Detect which cell encompasses the target text, then output its (x, y) center coordinate. 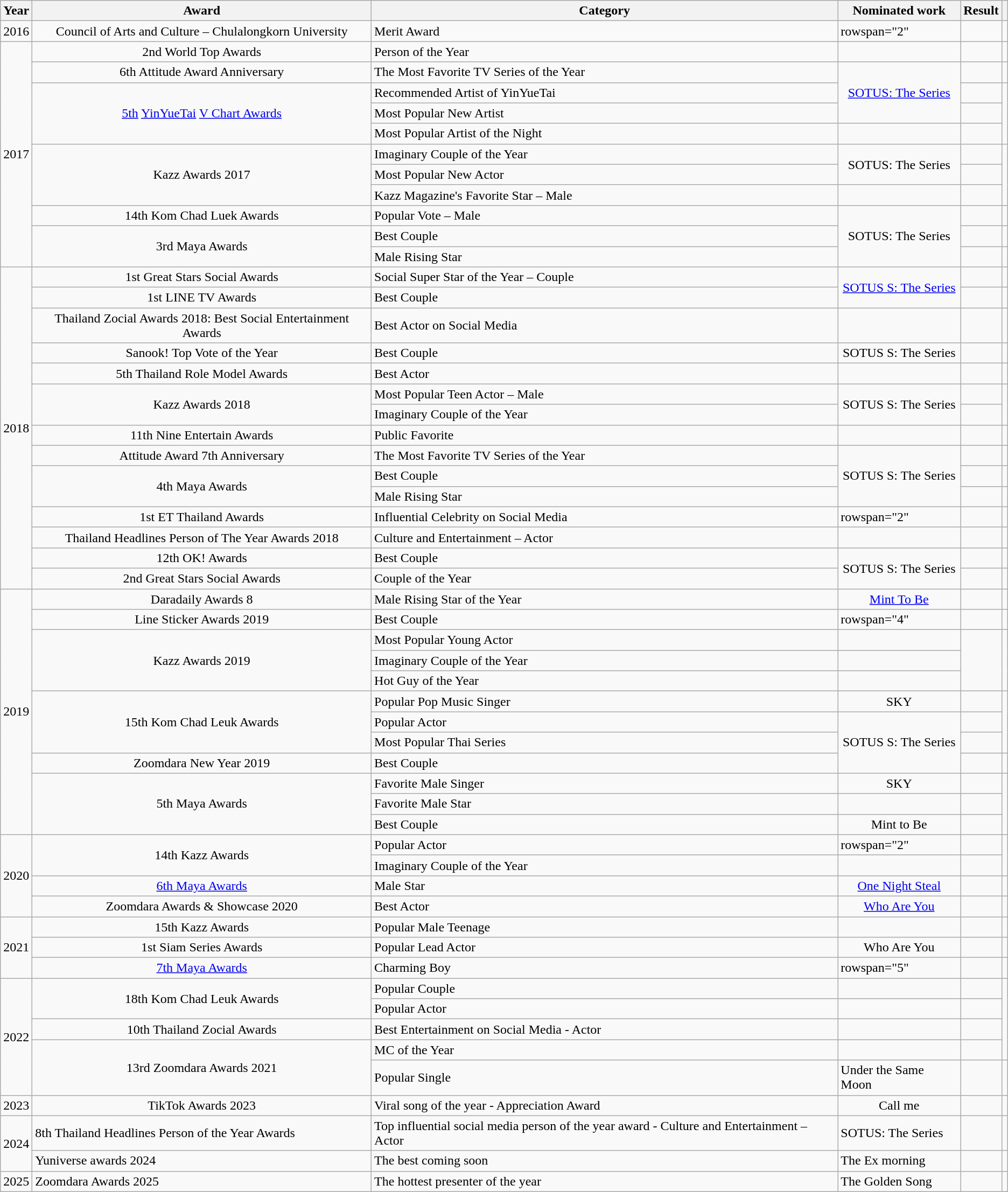
Best Actor on Social Media (605, 325)
Result (981, 11)
Best Entertainment on Social Media - Actor (605, 1029)
Most Popular New Actor (605, 174)
Kazz Awards 2019 (202, 661)
Couple of the Year (605, 578)
Charming Boy (605, 968)
14th Kazz Awards (202, 855)
11th Nine Entertain Awards (202, 435)
The Ex morning (899, 1161)
Culture and Entertainment – Actor (605, 537)
Yuniverse awards 2024 (202, 1161)
15th Kom Chad Leuk Awards (202, 722)
1st Siam Series Awards (202, 948)
The hottest presenter of the year (605, 1181)
Hot Guy of the Year (605, 681)
2024 (16, 1144)
One Night Steal (899, 886)
2nd Great Stars Social Awards (202, 578)
14th Kom Chad Luek Awards (202, 215)
Popular Single (605, 1078)
Popular Vote – Male (605, 215)
12th OK! Awards (202, 558)
rowspan="4" (899, 620)
MC of the Year (605, 1050)
Public Favorite (605, 435)
Merit Award (605, 31)
Line Sticker Awards 2019 (202, 620)
2023 (16, 1105)
Kazz Awards 2017 (202, 174)
Most Popular Teen Actor – Male (605, 394)
1st Great Stars Social Awards (202, 277)
1st LINE TV Awards (202, 298)
Thailand Zocial Awards 2018: Best Social Entertainment Awards (202, 325)
2020 (16, 875)
The best coming soon (605, 1161)
Popular Couple (605, 988)
Call me (899, 1105)
Kazz Awards 2018 (202, 404)
3rd Maya Awards (202, 246)
Zoomdara Awards & Showcase 2020 (202, 906)
18th Kom Chad Leuk Awards (202, 999)
Person of the Year (605, 52)
Popular Male Teenage (605, 927)
Male Star (605, 886)
Most Popular New Artist (605, 113)
rowspan="5" (899, 968)
Thailand Headlines Person of The Year Awards 2018 (202, 537)
2022 (16, 1037)
2nd World Top Awards (202, 52)
Kazz Magazine's Favorite Star – Male (605, 195)
6th Maya Awards (202, 886)
2017 (16, 154)
Most Popular Thai Series (605, 742)
Social Super Star of the Year – Couple (605, 277)
Favorite Male Star (605, 804)
TikTok Awards 2023 (202, 1105)
Category (605, 11)
6th Attitude Award Anniversary (202, 72)
Daradaily Awards 8 (202, 599)
Zoomdara Awards 2025 (202, 1181)
Most Popular Young Actor (605, 640)
Council of Arts and Culture – Chulalongkorn University (202, 31)
The Golden Song (899, 1181)
Sanook! Top Vote of the Year (202, 353)
Top influential social media person of the year award - Culture and Entertainment – Actor (605, 1133)
10th Thailand Zocial Awards (202, 1029)
2018 (16, 428)
2016 (16, 31)
Viral song of the year - Appreciation Award (605, 1105)
2025 (16, 1181)
2019 (16, 712)
Zoomdara New Year 2019 (202, 763)
Male Rising Star of the Year (605, 599)
Attitude Award 7th Anniversary (202, 455)
Mint to Be (899, 824)
Year (16, 11)
Mint To Be (899, 599)
13rd Zoomdara Awards 2021 (202, 1067)
8th Thailand Headlines Person of the Year Awards (202, 1133)
Under the Same Moon (899, 1078)
2021 (16, 947)
5th Maya Awards (202, 804)
15th Kazz Awards (202, 927)
5th Thailand Role Model Awards (202, 374)
5th YinYueTai V Chart Awards (202, 113)
1st ET Thailand Awards (202, 517)
Popular Pop Music Singer (605, 702)
4th Maya Awards (202, 486)
Most Popular Artist of the Night (605, 134)
Popular Lead Actor (605, 948)
Recommended Artist of YinYueTai (605, 93)
Nominated work (899, 11)
Influential Celebrity on Social Media (605, 517)
Award (202, 11)
7th Maya Awards (202, 968)
Favorite Male Singer (605, 783)
